Extract the (X, Y) coordinate from the center of the cell holding the provided text.  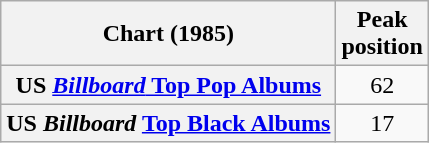
US Billboard Top Pop Albums (168, 85)
Peakposition (382, 34)
Chart (1985) (168, 34)
62 (382, 85)
US Billboard Top Black Albums (168, 123)
17 (382, 123)
